Scan for the cell matching the given text and deliver its (X, Y) coordinate at center. 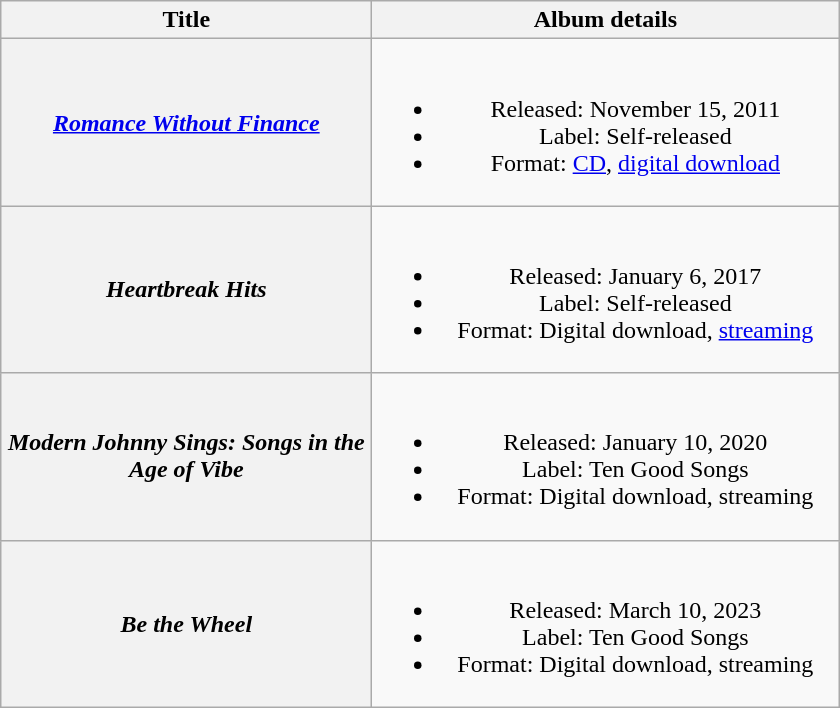
Title (186, 20)
Romance Without Finance (186, 122)
Released: January 6, 2017Label: Self-releasedFormat: Digital download, streaming (606, 290)
Released: March 10, 2023Label: Ten Good SongsFormat: Digital download, streaming (606, 624)
Album details (606, 20)
Be the Wheel (186, 624)
Released: November 15, 2011Label: Self-releasedFormat: CD, digital download (606, 122)
Released: January 10, 2020Label: Ten Good SongsFormat: Digital download, streaming (606, 456)
Modern Johnny Sings: Songs in the Age of Vibe (186, 456)
Heartbreak Hits (186, 290)
